Identify which cell holds the provided text, then report its (X, Y) central coordinate. 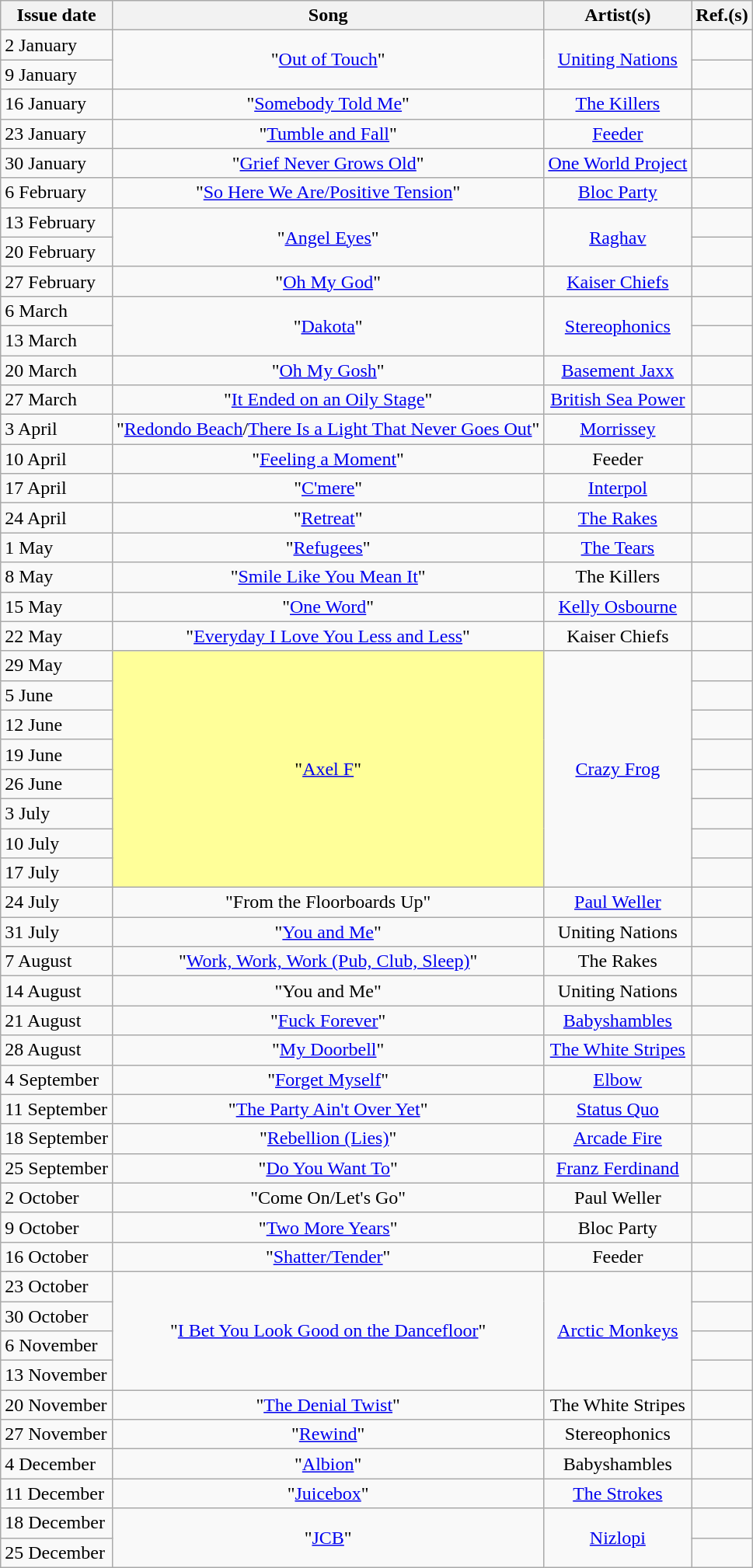
22 May (57, 636)
"Smile Like You Mean It" (328, 577)
Basement Jaxx (618, 370)
16 October (57, 1257)
Morrissey (618, 429)
"Feeling a Moment" (328, 459)
"Refugees" (328, 548)
"C'mere" (328, 488)
25 September (57, 1168)
"One Word" (328, 607)
27 February (57, 281)
23 October (57, 1286)
24 July (57, 902)
6 November (57, 1346)
16 January (57, 104)
20 February (57, 252)
7 August (57, 961)
21 August (57, 1020)
"Tumble and Fall" (328, 134)
"Retreat" (328, 518)
23 January (57, 134)
13 November (57, 1375)
"Somebody Told Me" (328, 104)
Elbow (618, 1080)
Ref.(s) (722, 16)
11 September (57, 1109)
"The Party Ain't Over Yet" (328, 1109)
Arctic Monkeys (618, 1330)
1 May (57, 548)
"Shatter/Tender" (328, 1257)
"Do You Want To" (328, 1168)
14 August (57, 991)
8 May (57, 577)
20 November (57, 1405)
"Rewind" (328, 1434)
9 October (57, 1227)
"Juicebox" (328, 1493)
Raghav (618, 237)
29 May (57, 666)
"Angel Eyes" (328, 237)
"The Denial Twist" (328, 1405)
30 January (57, 163)
Interpol (618, 488)
11 December (57, 1493)
"From the Floorboards Up" (328, 902)
"Axel F" (328, 769)
17 July (57, 873)
26 June (57, 784)
20 March (57, 370)
24 April (57, 518)
2 October (57, 1198)
25 December (57, 1552)
One World Project (618, 163)
Crazy Frog (618, 769)
19 June (57, 754)
"Forget Myself" (328, 1080)
Nizlopi (618, 1538)
The Tears (618, 548)
"Rebellion (Lies)" (328, 1139)
"So Here We Are/Positive Tension" (328, 193)
"My Doorbell" (328, 1050)
3 July (57, 813)
12 June (57, 725)
Franz Ferdinand (618, 1168)
15 May (57, 607)
"Albion" (328, 1464)
Song (328, 16)
"Oh My Gosh" (328, 370)
"Redondo Beach/There Is a Light That Never Goes Out" (328, 429)
"I Bet You Look Good on the Dancefloor" (328, 1330)
10 July (57, 843)
Status Quo (618, 1109)
27 November (57, 1434)
5 June (57, 695)
4 December (57, 1464)
"JCB" (328, 1538)
10 April (57, 459)
"Two More Years" (328, 1227)
27 March (57, 400)
18 December (57, 1523)
6 February (57, 193)
17 April (57, 488)
Artist(s) (618, 16)
"Work, Work, Work (Pub, Club, Sleep)" (328, 961)
"Out of Touch" (328, 60)
British Sea Power (618, 400)
Kelly Osbourne (618, 607)
31 July (57, 932)
13 March (57, 340)
30 October (57, 1316)
3 April (57, 429)
"Oh My God" (328, 281)
4 September (57, 1080)
"Come On/Let's Go" (328, 1198)
18 September (57, 1139)
Arcade Fire (618, 1139)
13 February (57, 222)
2 January (57, 45)
"Grief Never Grows Old" (328, 163)
28 August (57, 1050)
9 January (57, 75)
"Fuck Forever" (328, 1020)
"Everyday I Love You Less and Less" (328, 636)
"Dakota" (328, 325)
"It Ended on an Oily Stage" (328, 400)
6 March (57, 311)
Issue date (57, 16)
The Strokes (618, 1493)
